Locate the cell with the specified text and output its (X, Y) center coordinate. 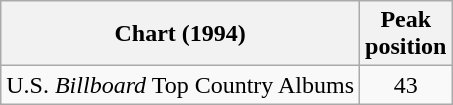
Peakposition (406, 34)
43 (406, 85)
Chart (1994) (180, 34)
U.S. Billboard Top Country Albums (180, 85)
